For the text-containing cell, return its midpoint in [X, Y] coordinate format. 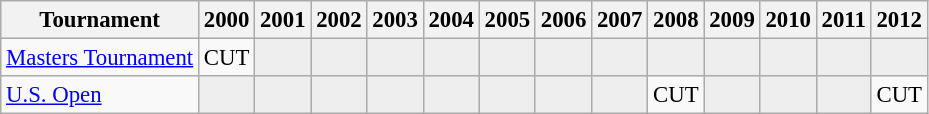
2005 [507, 20]
2000 [227, 20]
2008 [676, 20]
2009 [732, 20]
Tournament [100, 20]
2003 [395, 20]
2006 [563, 20]
2001 [283, 20]
2010 [788, 20]
2004 [451, 20]
2011 [844, 20]
2007 [620, 20]
2002 [339, 20]
Masters Tournament [100, 58]
U.S. Open [100, 95]
2012 [899, 20]
